Capture the cell that displays the provided text and extract its [x, y] central coordinate. 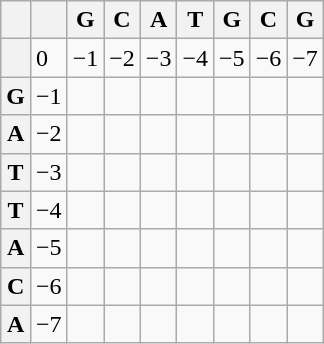
0 [48, 58]
